Identify which cell holds the provided text, then report its (X, Y) central coordinate. 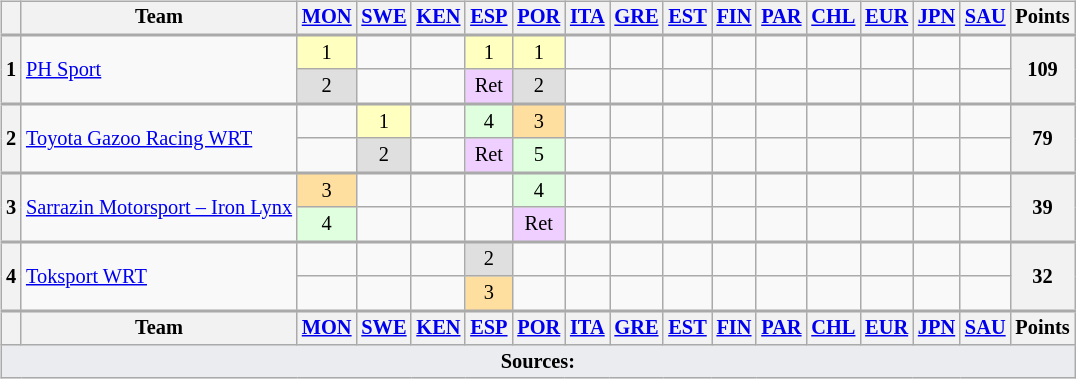
Toyota Gazoo Racing WRT (159, 138)
5 (538, 155)
Toksport WRT (159, 276)
PH Sport (159, 70)
79 (1042, 138)
32 (1042, 276)
39 (1042, 208)
109 (1042, 70)
Sarrazin Motorsport – Iron Lynx (159, 208)
Sources: (538, 362)
